Find where the given text appears and provide that cell's center as (X, Y) coordinate. 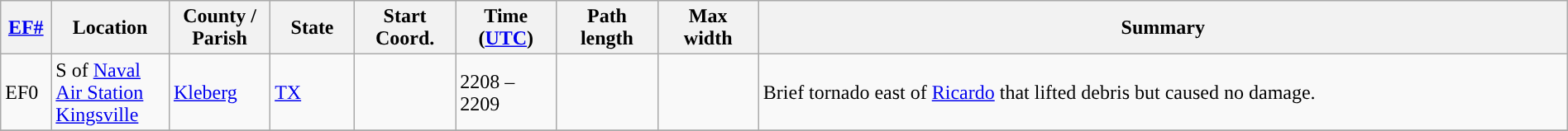
EF0 (26, 92)
State (313, 28)
TX (313, 92)
County / Parish (219, 28)
Summary (1163, 28)
Location (111, 28)
Max width (708, 28)
Kleberg (219, 92)
Time (UTC) (506, 28)
EF# (26, 28)
Path length (607, 28)
2208 – 2209 (506, 92)
Brief tornado east of Ricardo that lifted debris but caused no damage. (1163, 92)
Start Coord. (404, 28)
S of Naval Air Station Kingsville (111, 92)
